Capture the cell that displays the provided text and extract its [x, y] central coordinate. 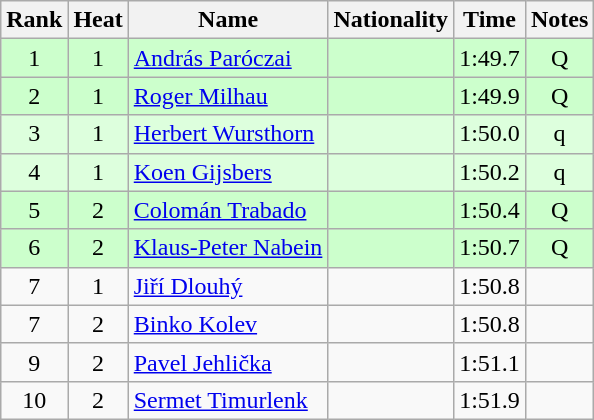
6 [34, 248]
Name [228, 20]
3 [34, 134]
Notes [559, 20]
Colomán Trabado [228, 210]
Herbert Wursthorn [228, 134]
1:51.1 [490, 362]
Nationality [391, 20]
1:50.7 [490, 248]
1:51.9 [490, 400]
Koen Gijsbers [228, 172]
Sermet Timurlenk [228, 400]
Heat [98, 20]
Klaus-Peter Nabein [228, 248]
Rank [34, 20]
1:50.2 [490, 172]
4 [34, 172]
András Paróczai [228, 58]
1:49.9 [490, 96]
Jiří Dlouhý [228, 286]
9 [34, 362]
Binko Kolev [228, 324]
Pavel Jehlička [228, 362]
1:50.0 [490, 134]
5 [34, 210]
10 [34, 400]
1:49.7 [490, 58]
Time [490, 20]
1:50.4 [490, 210]
Roger Milhau [228, 96]
